For the text-containing cell, return its midpoint in [x, y] coordinate format. 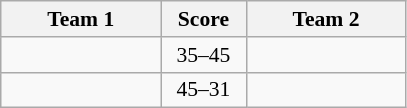
Score [204, 19]
Team 2 [326, 19]
45–31 [204, 90]
Team 1 [81, 19]
35–45 [204, 55]
